Provide the (x, y) coordinate of the cell's center where the given text is located.  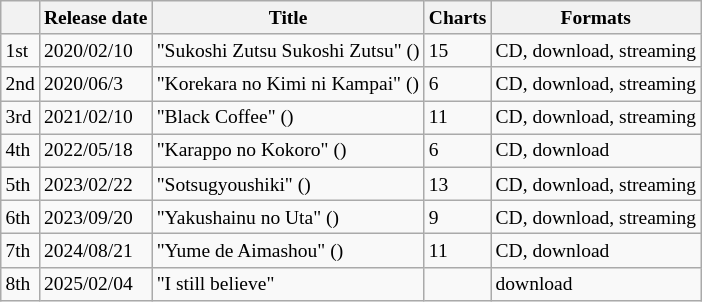
Title (288, 18)
2023/09/20 (96, 216)
download (596, 284)
5th (20, 184)
"Black Coffee" () (288, 118)
"Yakushainu no Uta" () (288, 216)
3rd (20, 118)
13 (458, 184)
"Korekara no Kimi ni Kampai" () (288, 84)
6th (20, 216)
2020/06/3 (96, 84)
2020/02/10 (96, 50)
8th (20, 284)
2021/02/10 (96, 118)
2nd (20, 84)
"Sukoshi Zutsu Sukoshi Zutsu" () (288, 50)
"I still believe" (288, 284)
2025/02/04 (96, 284)
Formats (596, 18)
15 (458, 50)
Charts (458, 18)
2022/05/18 (96, 150)
"Sotsugyoushiki" () (288, 184)
7th (20, 250)
4th (20, 150)
Release date (96, 18)
2024/08/21 (96, 250)
2023/02/22 (96, 184)
9 (458, 216)
"Yume de Aimashou" () (288, 250)
1st (20, 50)
"Karappo no Kokoro" () (288, 150)
